Provide the (x, y) coordinate of the cell's center where the given text is located.  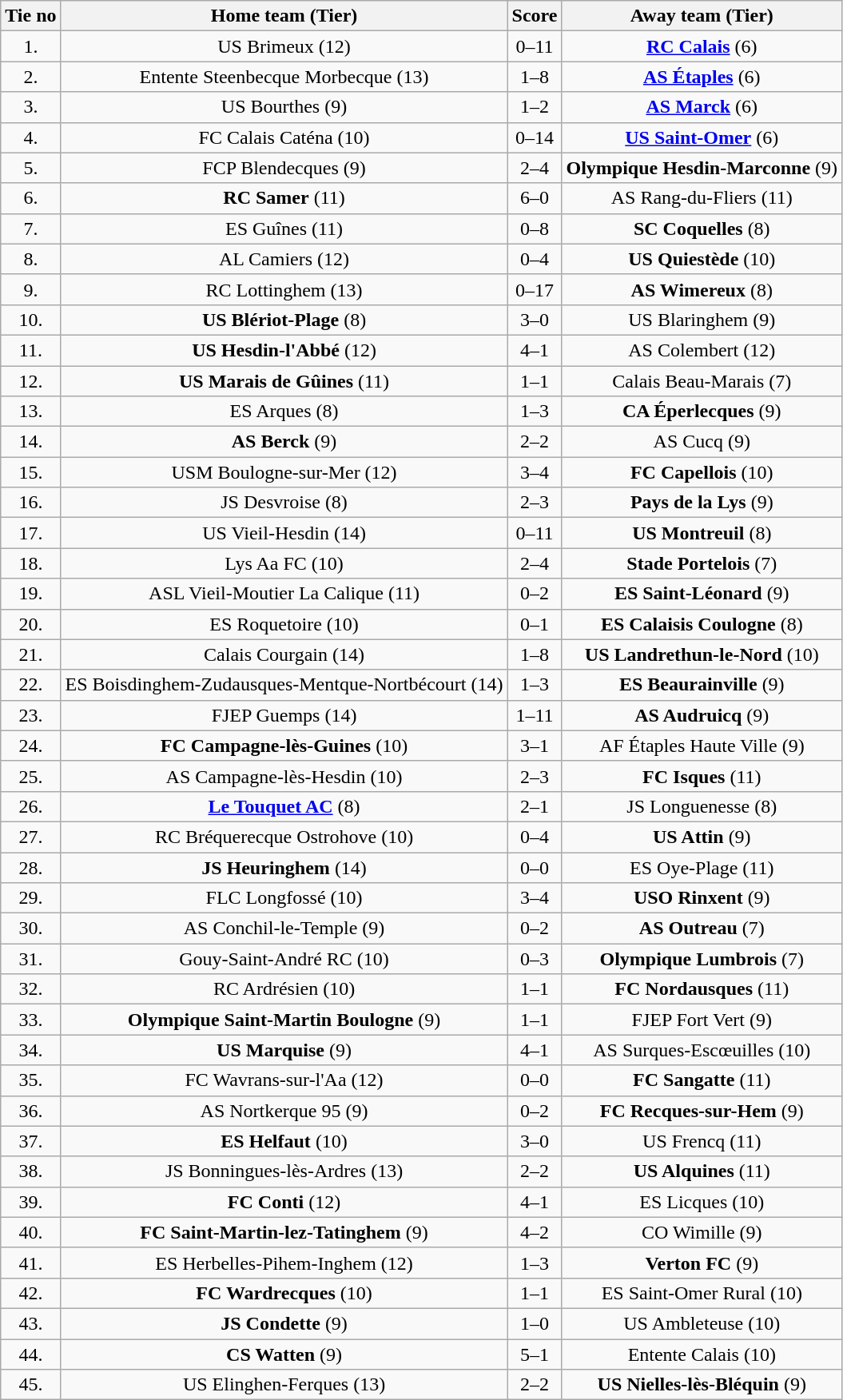
AF Étaples Haute Ville (9) (702, 746)
US Marquise (9) (284, 1050)
3. (30, 107)
JS Longuenesse (8) (702, 806)
RC Lottinghem (13) (284, 289)
US Bourthes (9) (284, 107)
0–14 (535, 137)
27. (30, 837)
USM Boulogne-sur-Mer (12) (284, 472)
3–1 (535, 746)
RC Ardrésien (10) (284, 989)
6–0 (535, 198)
Gouy-Saint-André RC (10) (284, 959)
33. (30, 1020)
1. (30, 46)
0–1 (535, 624)
AS Marck (6) (702, 107)
JS Condette (9) (284, 1323)
14. (30, 442)
22. (30, 685)
8. (30, 259)
ES Guînes (11) (284, 229)
AS Campagne-lès-Hesdin (10) (284, 776)
24. (30, 746)
6. (30, 198)
1–2 (535, 107)
4. (30, 137)
Entente Calais (10) (702, 1354)
16. (30, 503)
1–11 (535, 715)
US Alquines (11) (702, 1171)
43. (30, 1323)
45. (30, 1385)
32. (30, 989)
US Montreuil (8) (702, 533)
Calais Beau-Marais (7) (702, 381)
US Elinghen-Ferques (13) (284, 1385)
12. (30, 381)
1–0 (535, 1323)
Calais Courgain (14) (284, 654)
0–3 (535, 959)
4–2 (535, 1232)
0–8 (535, 229)
US Hesdin-l'Abbé (12) (284, 350)
Score (535, 16)
Olympique Lumbrois (7) (702, 959)
Stade Portelois (7) (702, 563)
Entente Steenbecque Morbecque (13) (284, 77)
ES Beaurainville (9) (702, 685)
RC Calais (6) (702, 46)
28. (30, 867)
ES Arques (8) (284, 412)
21. (30, 654)
USO Rinxent (9) (702, 898)
FC Isques (11) (702, 776)
ES Boisdinghem-Zudausques-Mentque-Nortbécourt (14) (284, 685)
Olympique Saint-Martin Boulogne (9) (284, 1020)
AS Nortkerque 95 (9) (284, 1111)
SC Coquelles (8) (702, 229)
18. (30, 563)
41. (30, 1263)
CA Éperlecques (9) (702, 412)
11. (30, 350)
ES Saint-Léonard (9) (702, 594)
FC Capellois (10) (702, 472)
40. (30, 1232)
ES Oye-Plage (11) (702, 867)
JS Bonningues-lès-Ardres (13) (284, 1171)
FC Wavrans-sur-l'Aa (12) (284, 1080)
17. (30, 533)
AS Audruicq (9) (702, 715)
Home team (Tier) (284, 16)
US Vieil-Hesdin (14) (284, 533)
FLC Longfossé (10) (284, 898)
FCP Blendecques (9) (284, 168)
FC Recques-sur-Hem (9) (702, 1111)
US Landrethun-le-Nord (10) (702, 654)
5–1 (535, 1354)
FJEP Guemps (14) (284, 715)
2–1 (535, 806)
AS Étaples (6) (702, 77)
36. (30, 1111)
42. (30, 1293)
44. (30, 1354)
AS Colembert (12) (702, 350)
37. (30, 1141)
RC Samer (11) (284, 198)
15. (30, 472)
US Blériot-Plage (8) (284, 320)
30. (30, 929)
ES Herbelles-Pihem-Inghem (12) (284, 1263)
CO Wimille (9) (702, 1232)
JS Heuringhem (14) (284, 867)
AS Surques-Escœuilles (10) (702, 1050)
5. (30, 168)
US Saint-Omer (6) (702, 137)
Tie no (30, 16)
FC Campagne-lès-Guines (10) (284, 746)
AS Rang-du-Fliers (11) (702, 198)
Olympique Hesdin-Marconne (9) (702, 168)
23. (30, 715)
25. (30, 776)
US Quiestède (10) (702, 259)
RC Bréquerecque Ostrohove (10) (284, 837)
Lys Aa FC (10) (284, 563)
CS Watten (9) (284, 1354)
US Attin (9) (702, 837)
FJEP Fort Vert (9) (702, 1020)
20. (30, 624)
38. (30, 1171)
2. (30, 77)
35. (30, 1080)
19. (30, 594)
AS Conchil-le-Temple (9) (284, 929)
US Nielles-lès-Bléquin (9) (702, 1385)
Pays de la Lys (9) (702, 503)
FC Sangatte (11) (702, 1080)
ASL Vieil-Moutier La Calique (11) (284, 594)
26. (30, 806)
Away team (Tier) (702, 16)
13. (30, 412)
US Ambleteuse (10) (702, 1323)
10. (30, 320)
Verton FC (9) (702, 1263)
Le Touquet AC (8) (284, 806)
FC Nordausques (11) (702, 989)
AS Berck (9) (284, 442)
US Marais de Gûines (11) (284, 381)
ES Helfaut (10) (284, 1141)
ES Roquetoire (10) (284, 624)
AS Outreau (7) (702, 929)
FC Saint-Martin-lez-Tatinghem (9) (284, 1232)
FC Wardrecques (10) (284, 1293)
ES Calaisis Coulogne (8) (702, 624)
AS Cucq (9) (702, 442)
9. (30, 289)
0–17 (535, 289)
ES Saint-Omer Rural (10) (702, 1293)
ES Licques (10) (702, 1202)
7. (30, 229)
29. (30, 898)
31. (30, 959)
FC Calais Caténa (10) (284, 137)
US Blaringhem (9) (702, 320)
JS Desvroise (8) (284, 503)
FC Conti (12) (284, 1202)
AS Wimereux (8) (702, 289)
AL Camiers (12) (284, 259)
US Brimeux (12) (284, 46)
US Frencq (11) (702, 1141)
39. (30, 1202)
34. (30, 1050)
